Provide the [X, Y] coordinate of the cell's center where the given text is located.  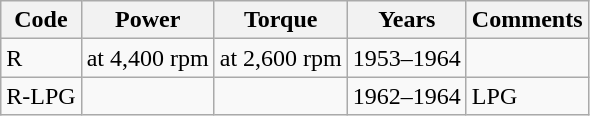
at 2,600 rpm [280, 58]
R [41, 58]
R-LPG [41, 96]
Years [406, 20]
1953–1964 [406, 58]
1962–1964 [406, 96]
at 4,400 rpm [148, 58]
Power [148, 20]
Torque [280, 20]
LPG [527, 96]
Code [41, 20]
Comments [527, 20]
